Detect which cell encompasses the target text, then output its (X, Y) center coordinate. 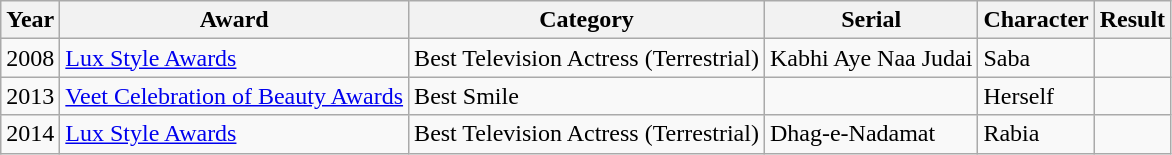
Rabia (1036, 134)
Kabhi Aye Naa Judai (870, 58)
Serial (870, 20)
Veet Celebration of Beauty Awards (234, 96)
2014 (30, 134)
Award (234, 20)
Dhag-e-Nadamat (870, 134)
Category (587, 20)
Character (1036, 20)
2008 (30, 58)
Best Smile (587, 96)
Saba (1036, 58)
Result (1132, 20)
Herself (1036, 96)
Year (30, 20)
2013 (30, 96)
